Pinpoint the cell where the given text exists, returning its [X, Y] midpoint coordinate. 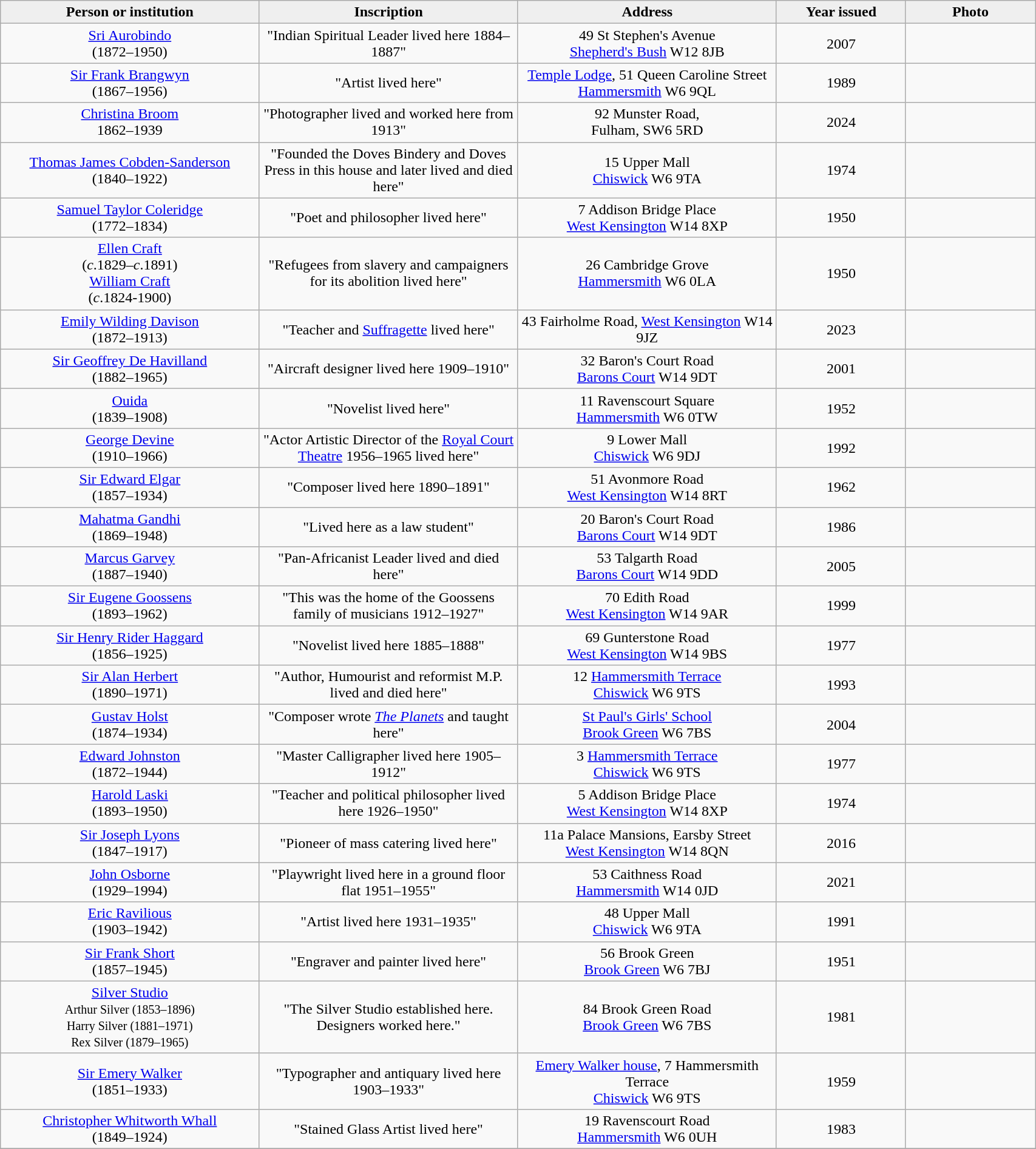
1993 [841, 685]
Sir Geoffrey De Havilland(1882–1965) [130, 369]
"Pan-Africanist Leader lived and died here" [388, 567]
Sir Edward Elgar(1857–1934) [130, 487]
Sri Aurobindo(1872–1950) [130, 44]
1962 [841, 487]
Sir Henry Rider Haggard(1856–1925) [130, 646]
1991 [841, 921]
"Photographer lived and worked here from 1913" [388, 123]
"Refugees from slavery and campaigners for its abolition lived here" [388, 273]
"Novelist lived here" [388, 408]
5 Addison Bridge PlaceWest Kensington W14 8XP [647, 804]
Sir Joseph Lyons(1847–1917) [130, 842]
Person or institution [130, 12]
2021 [841, 883]
49 St Stephen's AvenueShepherd's Bush W12 8JB [647, 44]
2001 [841, 369]
Silver StudioArthur Silver (1853–1896)Harry Silver (1881–1971)Rex Silver (1879–1965) [130, 1017]
1981 [841, 1017]
John Osborne(1929–1994) [130, 883]
Christina Broom1862–1939 [130, 123]
20 Baron's Court RoadBarons Court W14 9DT [647, 527]
Samuel Taylor Coleridge(1772–1834) [130, 217]
43 Fairholme Road, West Kensington W14 9JZ [647, 329]
"The Silver Studio established here. Designers worked here." [388, 1017]
"Teacher and Suffragette lived here" [388, 329]
"This was the home of the Goossens family of musicians 1912–1927" [388, 606]
"Artist lived here" [388, 83]
26 Cambridge GroveHammersmith W6 0LA [647, 273]
Thomas James Cobden-Sanderson(1840–1922) [130, 170]
Sir Frank Short(1857–1945) [130, 961]
1951 [841, 961]
Temple Lodge, 51 Queen Caroline StreetHammersmith W6 9QL [647, 83]
"Indian Spiritual Leader lived here 1884–1887" [388, 44]
Sir Eugene Goossens(1893–1962) [130, 606]
Year issued [841, 12]
"Founded the Doves Bindery and Doves Press in this house and later lived and died here" [388, 170]
56 Brook GreenBrook Green W6 7BJ [647, 961]
48 Upper MallChiswick W6 9TA [647, 921]
"Author, Humourist and reformist M.P. lived and died here" [388, 685]
2004 [841, 725]
1999 [841, 606]
Ellen Craft(c.1829–c.1891)William Craft(c.1824-1900) [130, 273]
7 Addison Bridge PlaceWest Kensington W14 8XP [647, 217]
"Poet and philosopher lived here" [388, 217]
George Devine(1910–1966) [130, 448]
2005 [841, 567]
1959 [841, 1081]
2016 [841, 842]
Mahatma Gandhi(1869–1948) [130, 527]
"Lived here as a law student" [388, 527]
11a Palace Mansions, Earsby StreetWest Kensington W14 8QN [647, 842]
19 Ravenscourt RoadHammersmith W6 0UH [647, 1129]
32 Baron's Court RoadBarons Court W14 9DT [647, 369]
2007 [841, 44]
2023 [841, 329]
Sir Frank Brangwyn(1867–1956) [130, 83]
Emily Wilding Davison(1872–1913) [130, 329]
51 Avonmore RoadWest Kensington W14 8RT [647, 487]
"Master Calligrapher lived here 1905–1912" [388, 764]
Sir Emery Walker(1851–1933) [130, 1081]
"Artist lived here 1931–1935" [388, 921]
Marcus Garvey(1887–1940) [130, 567]
1952 [841, 408]
Address [647, 12]
"Actor Artistic Director of the Royal Court Theatre 1956–1965 lived here" [388, 448]
9 Lower MallChiswick W6 9DJ [647, 448]
"Composer wrote The Planets and taught here" [388, 725]
Gustav Holst(1874–1934) [130, 725]
3 Hammersmith TerraceChiswick W6 9TS [647, 764]
"Novelist lived here 1885–1888" [388, 646]
15 Upper MallChiswick W6 9TA [647, 170]
Harold Laski(1893–1950) [130, 804]
"Stained Glass Artist lived here" [388, 1129]
"Pioneer of mass catering lived here" [388, 842]
84 Brook Green RoadBrook Green W6 7BS [647, 1017]
1989 [841, 83]
Inscription [388, 12]
"Aircraft designer lived here 1909–1910" [388, 369]
2024 [841, 123]
"Composer lived here 1890–1891" [388, 487]
11 Ravenscourt SquareHammersmith W6 0TW [647, 408]
69 Gunterstone RoadWest Kensington W14 9BS [647, 646]
"Engraver and painter lived here" [388, 961]
"Playwright lived here in a ground floor flat 1951–1955" [388, 883]
Ouida(1839–1908) [130, 408]
12 Hammersmith TerraceChiswick W6 9TS [647, 685]
92 Munster Road,Fulham, SW6 5RD [647, 123]
"Typographer and antiquary lived here 1903–1933" [388, 1081]
Emery Walker house, 7 Hammersmith TerraceChiswick W6 9TS [647, 1081]
"Teacher and political philosopher lived here 1926–1950" [388, 804]
Sir Alan Herbert(1890–1971) [130, 685]
St Paul's Girls' SchoolBrook Green W6 7BS [647, 725]
Photo [970, 12]
53 Talgarth RoadBarons Court W14 9DD [647, 567]
1983 [841, 1129]
Edward Johnston(1872–1944) [130, 764]
Christopher Whitworth Whall(1849–1924) [130, 1129]
53 Caithness RoadHammersmith W14 0JD [647, 883]
1986 [841, 527]
70 Edith RoadWest Kensington W14 9AR [647, 606]
1992 [841, 448]
Eric Ravilious(1903–1942) [130, 921]
